Capture the cell that displays the provided text and extract its [x, y] central coordinate. 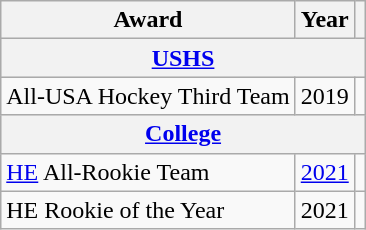
HE All-Rookie Team [148, 172]
Award [148, 20]
Year [324, 20]
HE Rookie of the Year [148, 210]
All-USA Hockey Third Team [148, 96]
2019 [324, 96]
College [184, 134]
USHS [184, 58]
